Detect which cell encompasses the target text, then output its (X, Y) center coordinate. 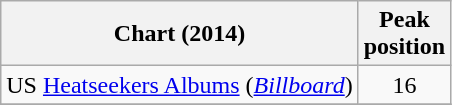
US Heatseekers Albums (Billboard) (180, 85)
Chart (2014) (180, 34)
16 (404, 85)
Peakposition (404, 34)
